Return [x, y] of the center of cell containing provided text 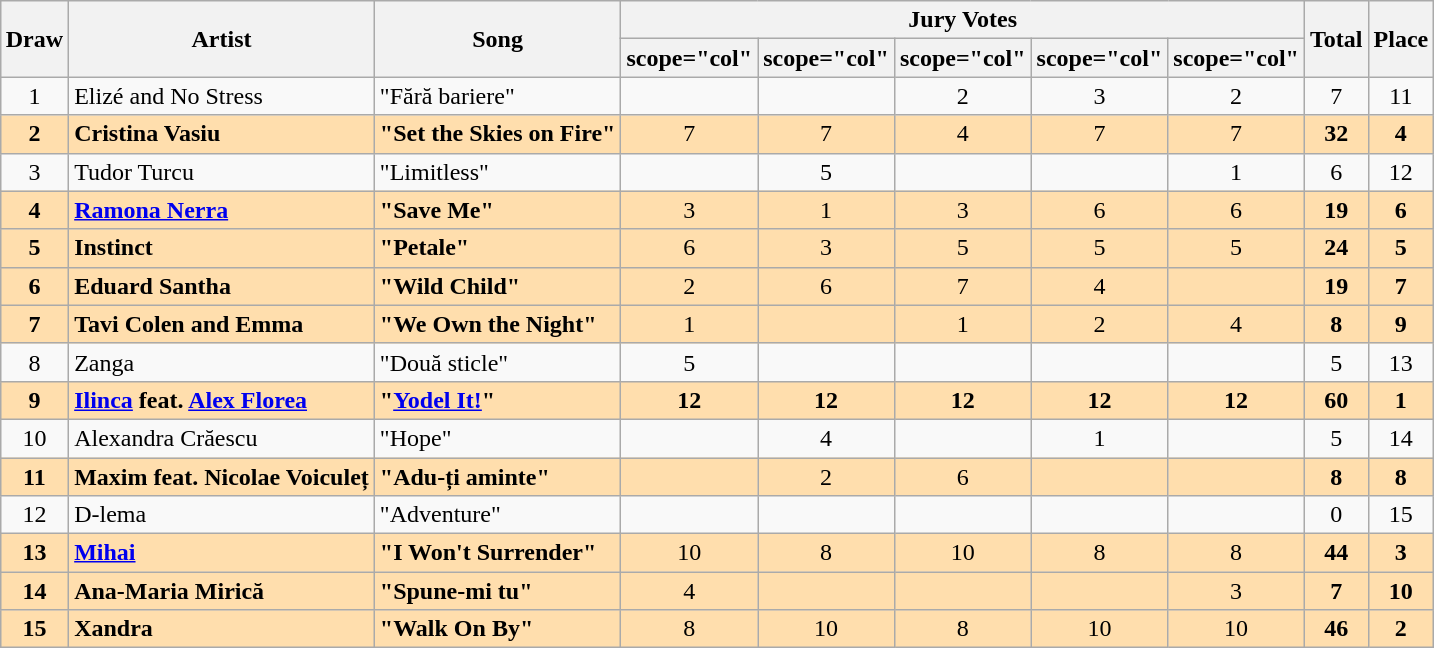
Song [498, 39]
Instinct [222, 248]
"Save Me" [498, 210]
"Limitless" [498, 172]
D-lema [222, 515]
Mihai [222, 553]
Cristina Vasiu [222, 134]
Draw [34, 39]
"Petale" [498, 248]
"Adu-ți aminte" [498, 477]
0 [1336, 515]
Eduard Santha [222, 286]
Ilinca feat. Alex Florea [222, 400]
Zanga [222, 362]
Total [1336, 39]
Ana-Maria Mirică [222, 591]
32 [1336, 134]
46 [1336, 629]
Tudor Turcu [222, 172]
Place [1401, 39]
Alexandra Crăescu [222, 438]
"We Own the Night" [498, 324]
"Fără bariere" [498, 96]
Jury Votes [963, 20]
"Set the Skies on Fire" [498, 134]
Tavi Colen and Emma [222, 324]
24 [1336, 248]
Xandra [222, 629]
"Adventure" [498, 515]
Elizé and No Stress [222, 96]
44 [1336, 553]
Maxim feat. Nicolae Voiculeț [222, 477]
"Hope" [498, 438]
Artist [222, 39]
"Două sticle" [498, 362]
"I Won't Surrender" [498, 553]
"Yodel It!" [498, 400]
Ramona Nerra [222, 210]
"Spune-mi tu" [498, 591]
"Wild Child" [498, 286]
60 [1336, 400]
"Walk On By" [498, 629]
